Scan for the cell matching the given text and deliver its (x, y) coordinate at center. 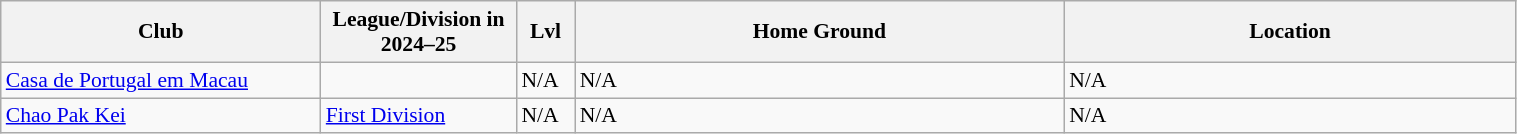
Location (1290, 32)
First Division (419, 116)
Lvl (545, 32)
Chao Pak Kei (161, 116)
Club (161, 32)
League/Division in 2024–25 (419, 32)
Casa de Portugal em Macau (161, 80)
Home Ground (820, 32)
